Find where the given text appears and provide that cell's center as (X, Y) coordinate. 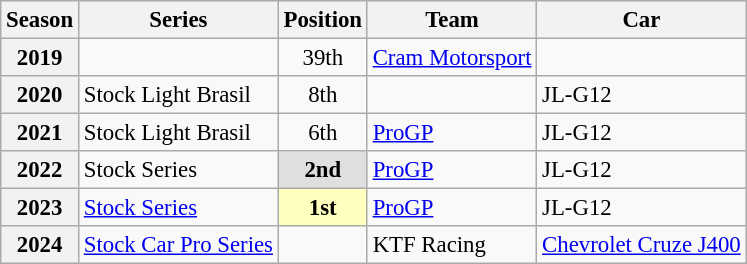
Cram Motorsport (452, 58)
Position (322, 20)
Season (40, 20)
KTF Racing (452, 245)
Car (642, 20)
Series (178, 20)
2023 (40, 208)
2019 (40, 58)
Stock Car Pro Series (178, 245)
2022 (40, 170)
2020 (40, 95)
Team (452, 20)
2024 (40, 245)
39th (322, 58)
6th (322, 133)
8th (322, 95)
1st (322, 208)
2021 (40, 133)
2nd (322, 170)
Chevrolet Cruze J400 (642, 245)
